Locate the cell with the specified text and output its (x, y) center coordinate. 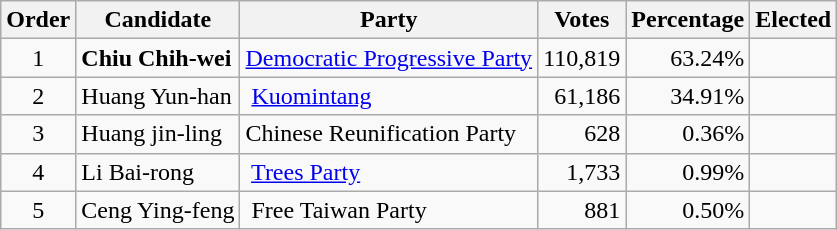
Ceng Ying-feng (158, 210)
34.91% (688, 96)
Party (389, 20)
0.50% (688, 210)
Huang Yun-han (158, 96)
1 (38, 58)
628 (582, 134)
881 (582, 210)
Percentage (688, 20)
Chinese Reunification Party (389, 134)
Free Taiwan Party (389, 210)
Huang jin-ling (158, 134)
Candidate (158, 20)
Order (38, 20)
5 (38, 210)
1,733 (582, 172)
Trees Party (389, 172)
Kuomintang (389, 96)
3 (38, 134)
61,186 (582, 96)
110,819 (582, 58)
Li Bai-rong (158, 172)
Chiu Chih-wei (158, 58)
4 (38, 172)
Democratic Progressive Party (389, 58)
Elected (794, 20)
Votes (582, 20)
0.36% (688, 134)
63.24% (688, 58)
0.99% (688, 172)
2 (38, 96)
